Capture the cell that displays the provided text and extract its [x, y] central coordinate. 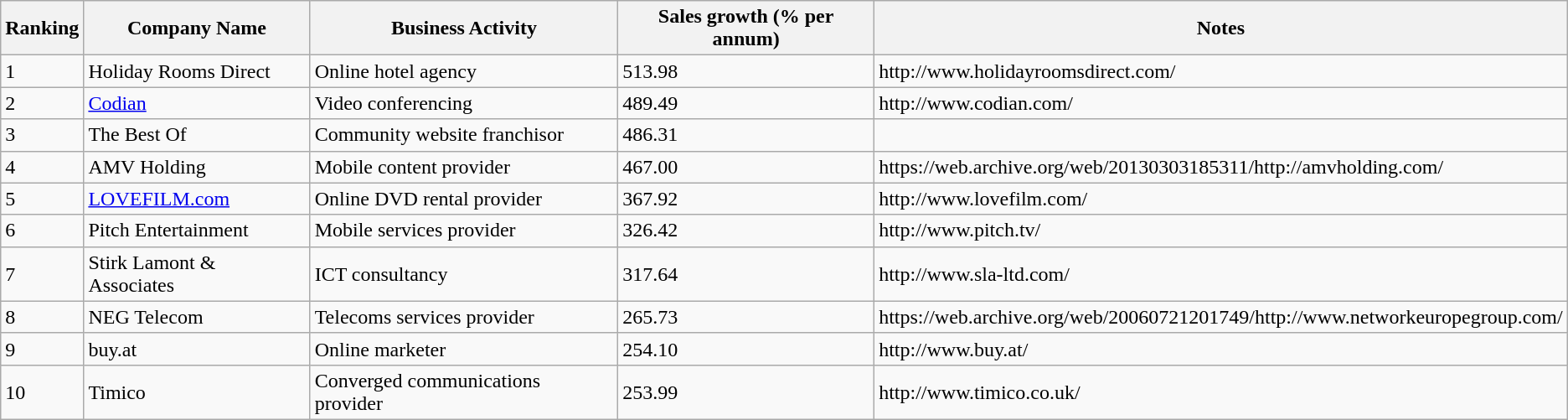
NEG Telecom [197, 317]
Business Activity [464, 29]
2 [42, 103]
5 [42, 199]
326.42 [746, 231]
http://www.pitch.tv/ [1221, 231]
http://www.codian.com/ [1221, 103]
buy.at [197, 349]
Telecoms services provider [464, 317]
Ranking [42, 29]
254.10 [746, 349]
Online marketer [464, 349]
Codian [197, 103]
Video conferencing [464, 103]
4 [42, 167]
https://web.archive.org/web/20060721201749/http://www.networkeuropegroup.com/ [1221, 317]
https://web.archive.org/web/20130303185311/http://amvholding.com/ [1221, 167]
http://www.timico.co.uk/ [1221, 392]
http://www.holidayroomsdirect.com/ [1221, 71]
http://www.buy.at/ [1221, 349]
Sales growth (% per annum) [746, 29]
486.31 [746, 135]
467.00 [746, 167]
489.49 [746, 103]
8 [42, 317]
http://www.sla-ltd.com/ [1221, 273]
ICT consultancy [464, 273]
Community website franchisor [464, 135]
http://www.lovefilm.com/ [1221, 199]
Timico [197, 392]
Notes [1221, 29]
Stirk Lamont & Associates [197, 273]
Mobile services provider [464, 231]
9 [42, 349]
265.73 [746, 317]
Mobile content provider [464, 167]
7 [42, 273]
253.99 [746, 392]
Online DVD rental provider [464, 199]
317.64 [746, 273]
Converged communications provider [464, 392]
Company Name [197, 29]
LOVEFILM.com [197, 199]
10 [42, 392]
Pitch Entertainment [197, 231]
The Best Of [197, 135]
367.92 [746, 199]
Holiday Rooms Direct [197, 71]
1 [42, 71]
3 [42, 135]
AMV Holding [197, 167]
513.98 [746, 71]
Online hotel agency [464, 71]
6 [42, 231]
